Capture the cell that displays the provided text and extract its (X, Y) central coordinate. 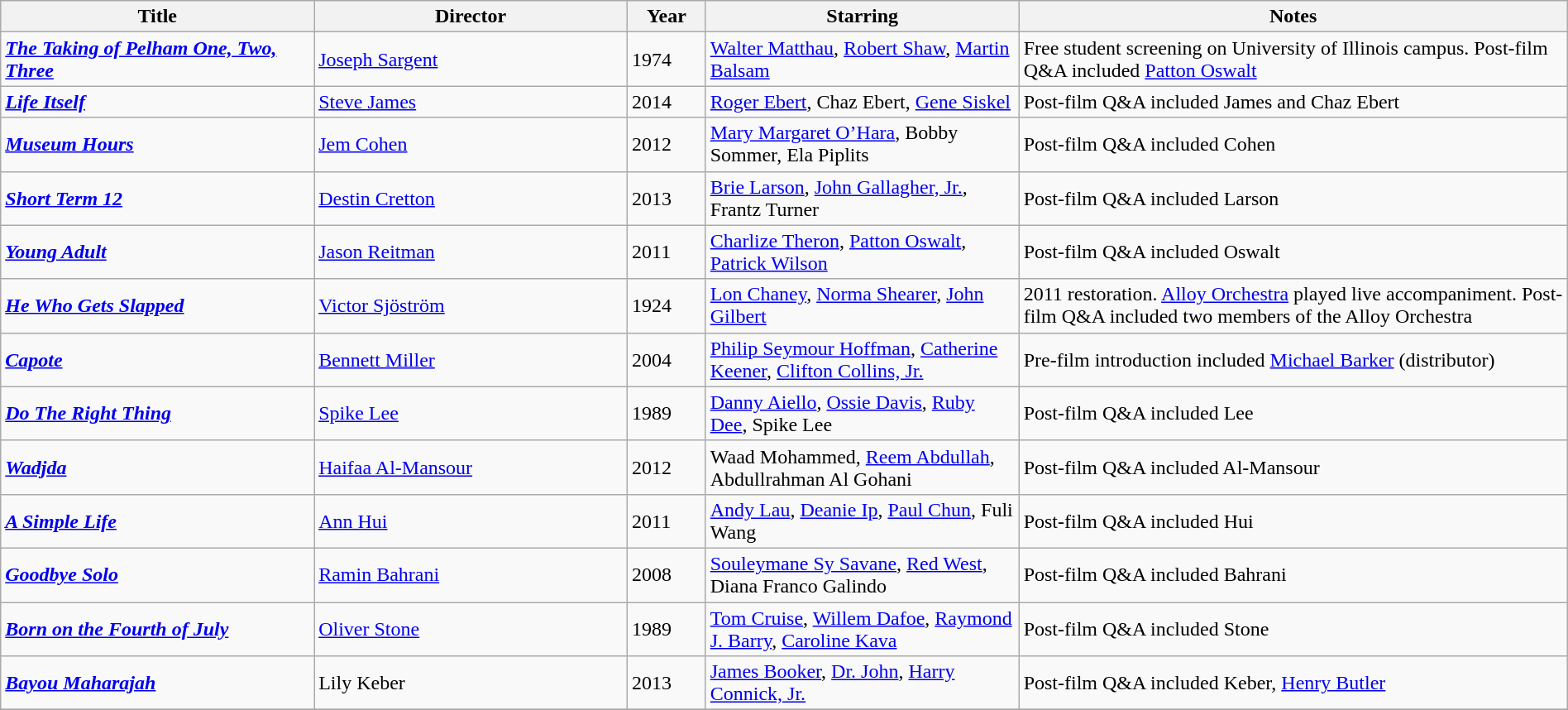
Short Term 12 (157, 199)
Lily Keber (471, 684)
He Who Gets Slapped (157, 306)
Joseph Sargent (471, 60)
Post-film Q&A included Hui (1293, 521)
Post-film Q&A included Keber, Henry Butler (1293, 684)
2011 restoration. Alloy Orchestra played live accompaniment. Post-film Q&A included two members of the Alloy Orchestra (1293, 306)
Walter Matthau, Robert Shaw, Martin Balsam (862, 60)
Ann Hui (471, 521)
Oliver Stone (471, 629)
Post-film Q&A included Oswalt (1293, 252)
Post-film Q&A included Stone (1293, 629)
1924 (667, 306)
Free student screening on University of Illinois campus. Post-film Q&A included Patton Oswalt (1293, 60)
Post-film Q&A included Lee (1293, 414)
Year (667, 17)
Post-film Q&A included Al-Mansour (1293, 467)
Bayou Maharajah (157, 684)
Waad Mohammed, Reem Abdullah, Abdullrahman Al Gohani (862, 467)
Brie Larson, John Gallagher, Jr., Frantz Turner (862, 199)
Mary Margaret O’Hara, Bobby Sommer, Ela Piplits (862, 144)
Post-film Q&A included James and Chaz Ebert (1293, 102)
Bennett Miller (471, 359)
Young Adult (157, 252)
Do The Right Thing (157, 414)
Post-film Q&A included Cohen (1293, 144)
Post-film Q&A included Bahrani (1293, 574)
Danny Aiello, Ossie Davis, Ruby Dee, Spike Lee (862, 414)
Haifaa Al-Mansour (471, 467)
Victor Sjöström (471, 306)
Pre-film introduction included Michael Barker (distributor) (1293, 359)
Museum Hours (157, 144)
Wadjda (157, 467)
2014 (667, 102)
Steve James (471, 102)
Jem Cohen (471, 144)
Spike Lee (471, 414)
Andy Lau, Deanie Ip, Paul Chun, Fuli Wang (862, 521)
Born on the Fourth of July (157, 629)
A Simple Life (157, 521)
James Booker, Dr. John, Harry Connick, Jr. (862, 684)
Destin Cretton (471, 199)
Tom Cruise, Willem Dafoe, Raymond J. Barry, Caroline Kava (862, 629)
Life Itself (157, 102)
1974 (667, 60)
Title (157, 17)
Goodbye Solo (157, 574)
Roger Ebert, Chaz Ebert, Gene Siskel (862, 102)
Post-film Q&A included Larson (1293, 199)
Director (471, 17)
Lon Chaney, Norma Shearer, John Gilbert (862, 306)
Starring (862, 17)
Philip Seymour Hoffman, Catherine Keener, Clifton Collins, Jr. (862, 359)
The Taking of Pelham One, Two, Three (157, 60)
2008 (667, 574)
Capote (157, 359)
Notes (1293, 17)
Souleymane Sy Savane, Red West, Diana Franco Galindo (862, 574)
Charlize Theron, Patton Oswalt, Patrick Wilson (862, 252)
Ramin Bahrani (471, 574)
Jason Reitman (471, 252)
2004 (667, 359)
